Search for the cell housing the specified text and yield its (x, y) center coordinate. 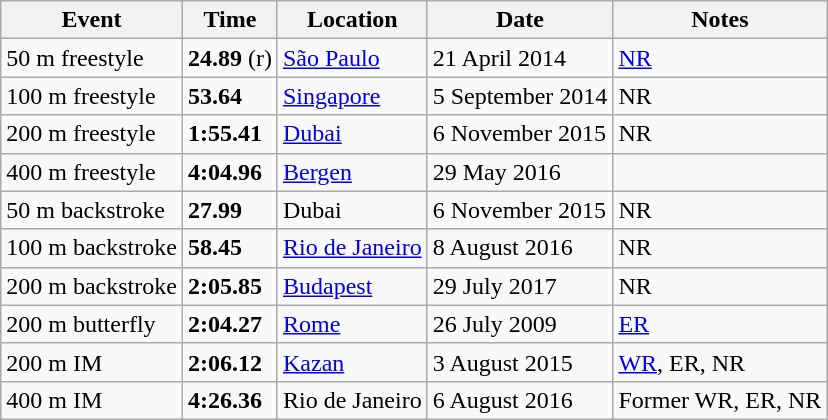
29 May 2016 (520, 172)
53.64 (230, 96)
Location (352, 20)
Kazan (352, 362)
58.45 (230, 248)
200 m freestyle (92, 134)
400 m freestyle (92, 172)
2:04.27 (230, 324)
Former WR, ER, NR (720, 400)
27.99 (230, 210)
200 m butterfly (92, 324)
Budapest (352, 286)
50 m backstroke (92, 210)
Notes (720, 20)
1:55.41 (230, 134)
Bergen (352, 172)
24.89 (r) (230, 58)
200 m backstroke (92, 286)
8 August 2016 (520, 248)
Time (230, 20)
Singapore (352, 96)
400 m IM (92, 400)
29 July 2017 (520, 286)
2:06.12 (230, 362)
100 m freestyle (92, 96)
Event (92, 20)
6 August 2016 (520, 400)
ER (720, 324)
Rome (352, 324)
WR, ER, NR (720, 362)
São Paulo (352, 58)
100 m backstroke (92, 248)
3 August 2015 (520, 362)
21 April 2014 (520, 58)
50 m freestyle (92, 58)
4:26.36 (230, 400)
4:04.96 (230, 172)
26 July 2009 (520, 324)
200 m IM (92, 362)
5 September 2014 (520, 96)
2:05.85 (230, 286)
Date (520, 20)
